Detect which cell encompasses the target text, then output its [X, Y] center coordinate. 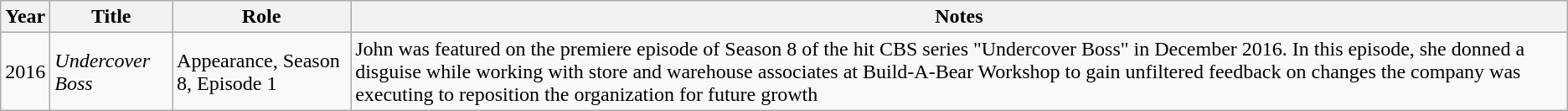
Year [25, 17]
Undercover Boss [111, 71]
Appearance, Season 8, Episode 1 [261, 71]
2016 [25, 71]
Role [261, 17]
Title [111, 17]
Notes [960, 17]
